Locate the cell with the specified text and output its (x, y) center coordinate. 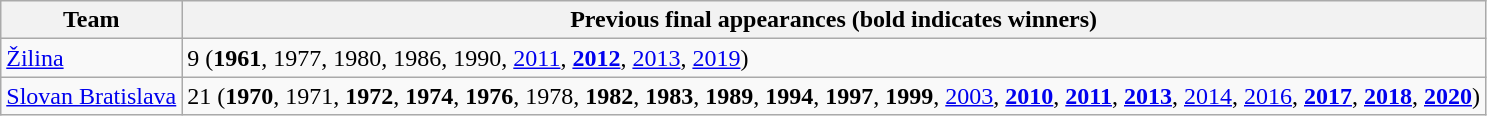
Previous final appearances (bold indicates winners) (834, 20)
Slovan Bratislava (92, 96)
21 (1970, 1971, 1972, 1974, 1976, 1978, 1982, 1983, 1989, 1994, 1997, 1999, 2003, 2010, 2011, 2013, 2014, 2016, 2017, 2018, 2020) (834, 96)
9 (1961, 1977, 1980, 1986, 1990, 2011, 2012, 2013, 2019) (834, 58)
Žilina (92, 58)
Team (92, 20)
